Provide the [x, y] coordinate of the cell's center where the given text is located.  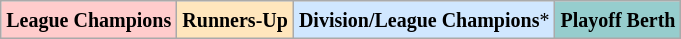
Division/League Champions* [424, 20]
League Champions [89, 20]
Playoff Berth [618, 20]
Runners-Up [236, 20]
